Scan for the cell matching the given text and deliver its (X, Y) coordinate at center. 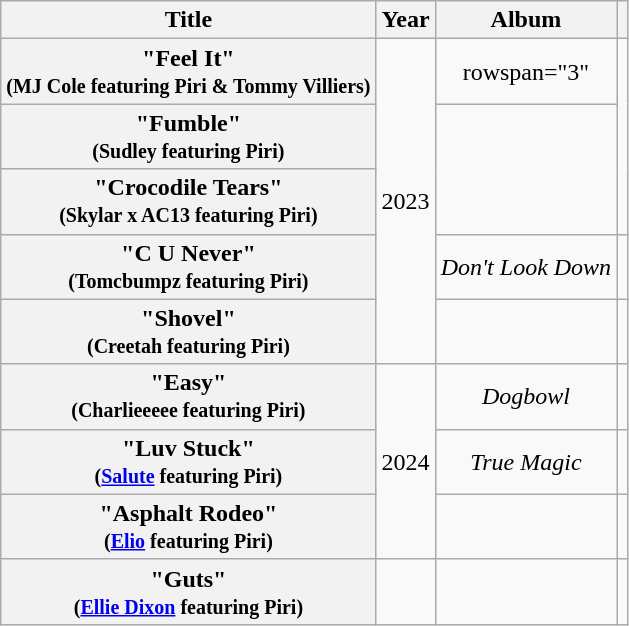
2023 (406, 202)
"Fumble"(Sudley featuring Piri) (188, 136)
"Asphalt Rodeo"(Elio featuring Piri) (188, 526)
"Easy"(Charlieeeee featuring Piri) (188, 396)
"Shovel"(Creetah featuring Piri) (188, 332)
"Guts"(Ellie Dixon featuring Piri) (188, 592)
Year (406, 20)
True Magic (526, 462)
2024 (406, 462)
rowspan="3" (526, 72)
Title (188, 20)
Don't Look Down (526, 266)
"Crocodile Tears"(Skylar x AC13 featuring Piri) (188, 202)
"C U Never"(Tomcbumpz featuring Piri) (188, 266)
"Luv Stuck"(Salute featuring Piri) (188, 462)
"Feel It"(MJ Cole featuring Piri & Tommy Villiers) (188, 72)
Dogbowl (526, 396)
Album (526, 20)
